Search for the cell housing the specified text and yield its (x, y) center coordinate. 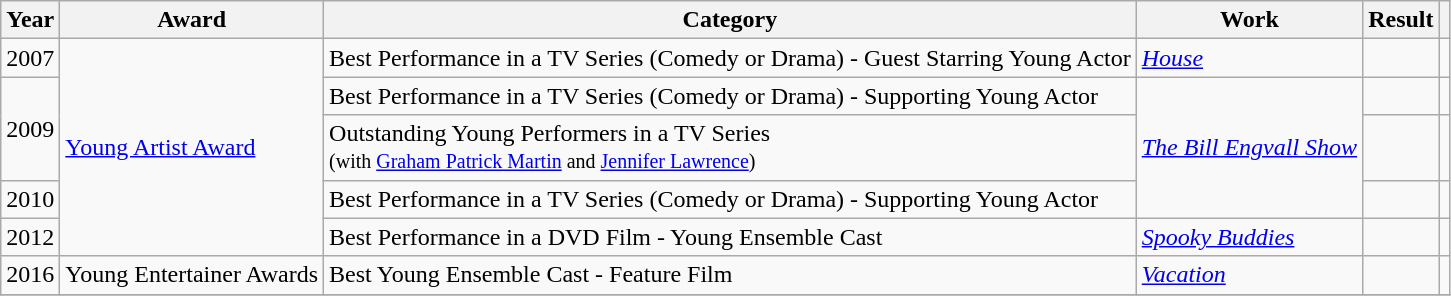
Best Performance in a TV Series (Comedy or Drama) - Guest Starring Young Actor (730, 58)
2010 (30, 199)
2016 (30, 275)
Best Young Ensemble Cast - Feature Film (730, 275)
Young Artist Award (192, 148)
Outstanding Young Performers in a TV Series (with Graham Patrick Martin and Jennifer Lawrence) (730, 148)
2007 (30, 58)
Category (730, 20)
2012 (30, 237)
Work (1249, 20)
Young Entertainer Awards (192, 275)
Vacation (1249, 275)
House (1249, 58)
The Bill Engvall Show (1249, 148)
Year (30, 20)
Best Performance in a DVD Film - Young Ensemble Cast (730, 237)
2009 (30, 128)
Result (1401, 20)
Award (192, 20)
Spooky Buddies (1249, 237)
